Determine the (X, Y) coordinate at the center of the cell enclosing the given text.  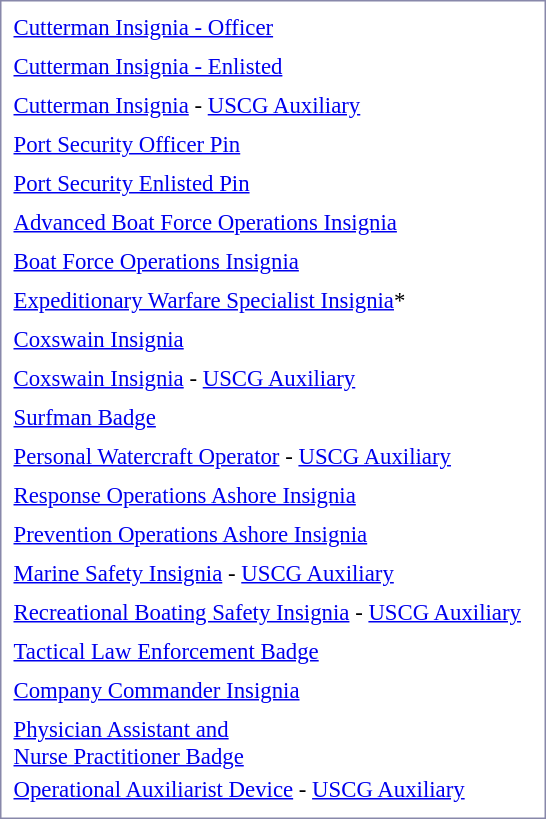
Physician Assistant and Nurse Practitioner Badge (267, 742)
Cutterman Insignia - Enlisted (267, 66)
Coxswain Insignia - USCG Auxiliary (267, 378)
Cutterman Insignia - Officer (267, 27)
Advanced Boat Force Operations Insignia (267, 222)
Coxswain Insignia (267, 339)
Port Security Enlisted Pin (267, 183)
Response Operations Ashore Insignia (267, 495)
Prevention Operations Ashore Insignia (267, 534)
Personal Watercraft Operator - USCG Auxiliary (267, 456)
Marine Safety Insignia - USCG Auxiliary (267, 573)
Recreational Boating Safety Insignia - USCG Auxiliary (267, 612)
Tactical Law Enforcement Badge (267, 651)
Boat Force Operations Insignia (267, 261)
Operational Auxiliarist Device - USCG Auxiliary (267, 789)
Port Security Officer Pin (267, 144)
Surfman Badge (267, 417)
Cutterman Insignia - USCG Auxiliary (267, 105)
Company Commander Insignia (267, 690)
Expeditionary Warfare Specialist Insignia* (267, 300)
